Search for the cell housing the specified text and yield its [x, y] center coordinate. 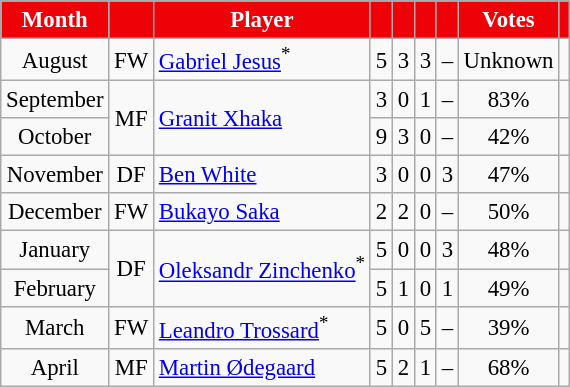
Bukayo Saka [262, 213]
Gabriel Jesus* [262, 60]
Martin Ødegaard [262, 367]
68% [508, 367]
Month [55, 20]
Oleksandr Zinchenko* [262, 268]
39% [508, 327]
42% [508, 137]
October [55, 137]
Unknown [508, 60]
Ben White [262, 175]
Player [262, 20]
Leandro Trossard* [262, 327]
83% [508, 100]
August [55, 60]
January [55, 250]
Granit Xhaka [262, 118]
March [55, 327]
49% [508, 288]
November [55, 175]
48% [508, 250]
9 [381, 137]
September [55, 100]
Votes [508, 20]
50% [508, 213]
April [55, 367]
February [55, 288]
December [55, 213]
47% [508, 175]
